Detect which cell encompasses the target text, then output its (X, Y) center coordinate. 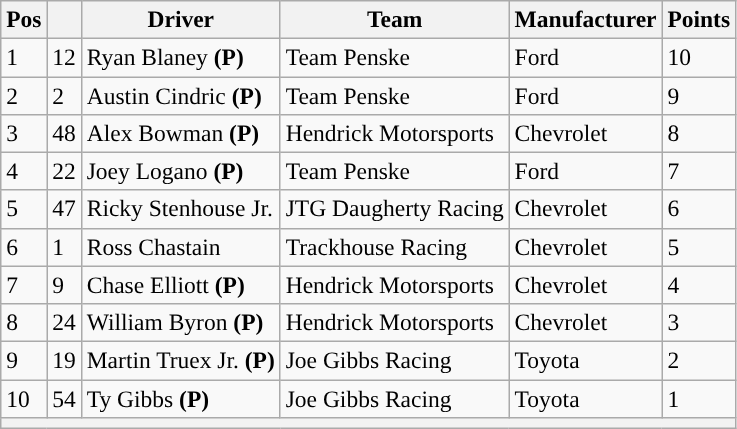
Ricky Stenhouse Jr. (180, 209)
Austin Cindric (P) (180, 95)
Team (394, 19)
Alex Bowman (P) (180, 133)
Pos (24, 19)
Trackhouse Racing (394, 247)
54 (64, 398)
Driver (180, 19)
24 (64, 322)
48 (64, 133)
Martin Truex Jr. (P) (180, 360)
Manufacturer (586, 19)
22 (64, 171)
19 (64, 360)
Chase Elliott (P) (180, 285)
47 (64, 209)
Ty Gibbs (P) (180, 398)
12 (64, 57)
JTG Daugherty Racing (394, 209)
Ross Chastain (180, 247)
Points (699, 19)
Ryan Blaney (P) (180, 57)
William Byron (P) (180, 322)
Joey Logano (P) (180, 171)
